Provide the [x, y] coordinate of the cell's center where the given text is located.  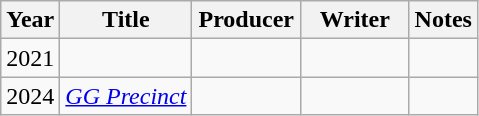
Title [126, 20]
2021 [30, 58]
2024 [30, 96]
Writer [356, 20]
Year [30, 20]
Producer [246, 20]
Notes [443, 20]
GG Precinct [126, 96]
